Identify which cell holds the provided text, then report its [X, Y] central coordinate. 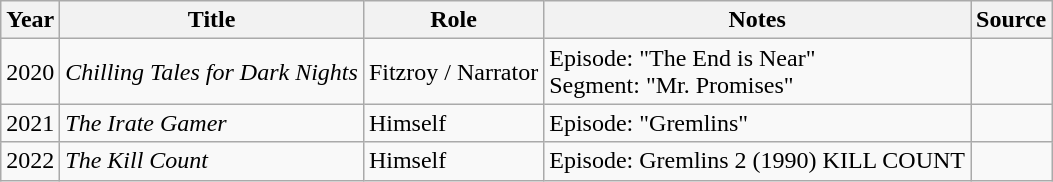
Chilling Tales for Dark Nights [212, 72]
2020 [30, 72]
Fitzroy / Narrator [453, 72]
Notes [758, 20]
Episode: "Gremlins" [758, 123]
Year [30, 20]
Source [1010, 20]
2021 [30, 123]
Episode: "The End is Near"Segment: "Mr. Promises" [758, 72]
Role [453, 20]
Title [212, 20]
2022 [30, 161]
The Irate Gamer [212, 123]
The Kill Count [212, 161]
Episode: Gremlins 2 (1990) KILL COUNT [758, 161]
